Output the [x, y] coordinate of the center of the cell containing the given text.  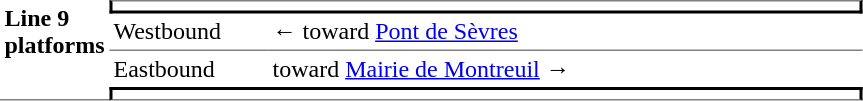
Line 9 platforms [54, 50]
Westbound [188, 33]
toward Mairie de Montreuil → [565, 69]
Eastbound [188, 69]
← toward Pont de Sèvres [565, 33]
